Locate the cell with the specified text and output its (x, y) center coordinate. 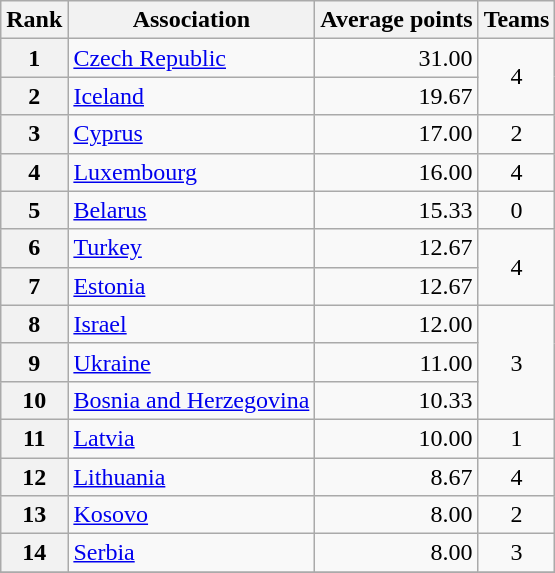
Iceland (192, 96)
7 (34, 286)
Latvia (192, 438)
6 (34, 248)
16.00 (396, 172)
11.00 (396, 362)
Czech Republic (192, 58)
Rank (34, 20)
Lithuania (192, 477)
10.33 (396, 400)
14 (34, 553)
Average points (396, 20)
Bosnia and Herzegovina (192, 400)
19.67 (396, 96)
17.00 (396, 134)
Cyprus (192, 134)
11 (34, 438)
15.33 (396, 210)
Luxembourg (192, 172)
Belarus (192, 210)
9 (34, 362)
31.00 (396, 58)
Ukraine (192, 362)
Kosovo (192, 515)
0 (516, 210)
5 (34, 210)
Association (192, 20)
Teams (516, 20)
Israel (192, 324)
8 (34, 324)
Turkey (192, 248)
8.67 (396, 477)
12.00 (396, 324)
13 (34, 515)
Serbia (192, 553)
10 (34, 400)
Estonia (192, 286)
10.00 (396, 438)
12 (34, 477)
